Find where the given text appears and provide that cell's center as (x, y) coordinate. 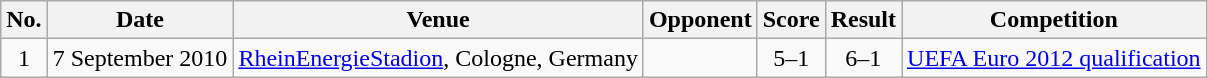
7 September 2010 (140, 58)
Opponent (700, 20)
5–1 (791, 58)
Result (863, 20)
RheinEnergieStadion, Cologne, Germany (438, 58)
1 (24, 58)
UEFA Euro 2012 qualification (1054, 58)
Date (140, 20)
No. (24, 20)
Venue (438, 20)
6–1 (863, 58)
Score (791, 20)
Competition (1054, 20)
